Search for the cell housing the specified text and yield its (x, y) center coordinate. 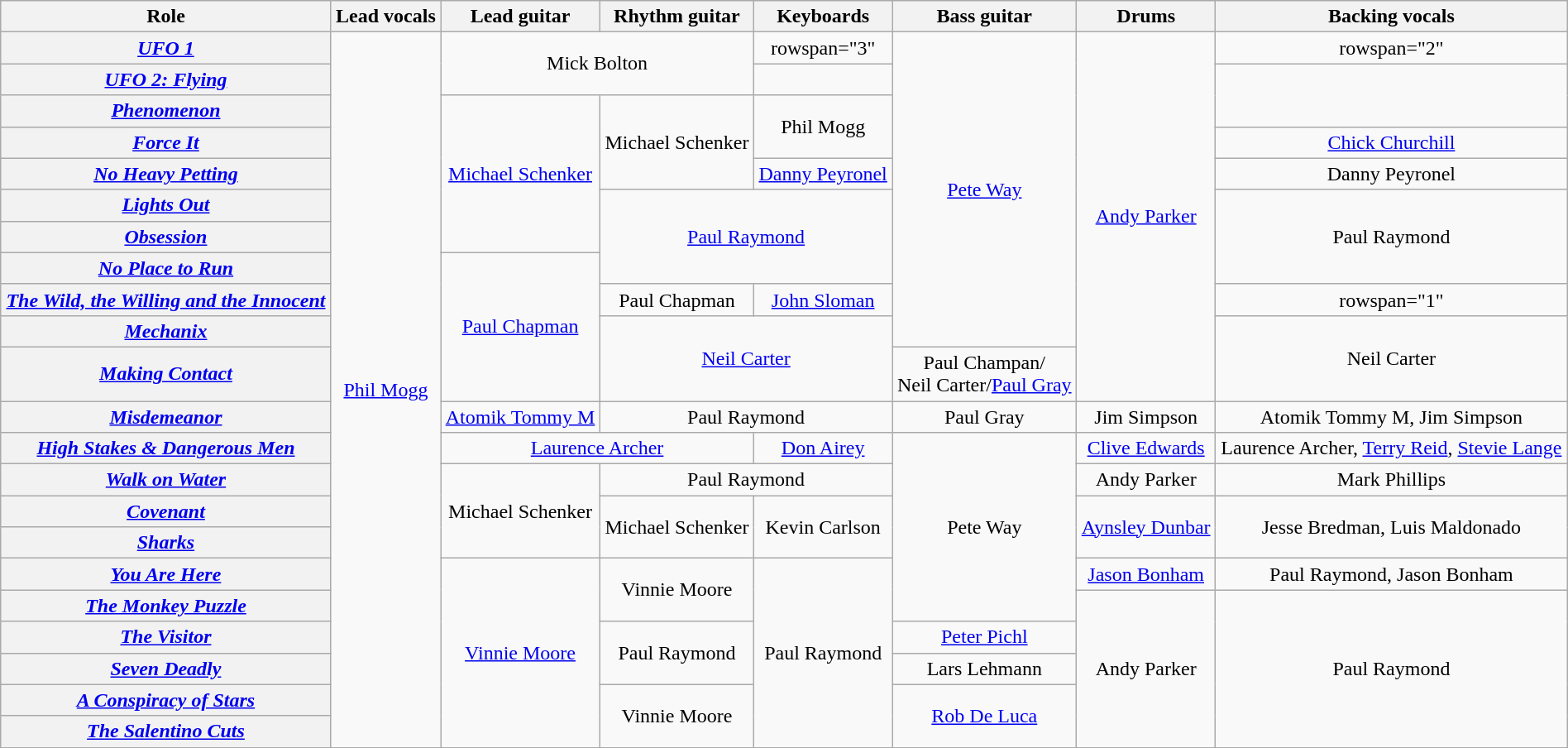
Mick Bolton (597, 64)
rowspan="1" (1392, 300)
Jim Simpson (1146, 416)
Lights Out (165, 205)
Paul Gray (984, 416)
Obsession (165, 237)
Jesse Bredman, Luis Maldonado (1392, 527)
Jason Bonham (1146, 574)
Chick Churchill (1392, 142)
The Wild, the Willing and the Innocent (165, 300)
Rob De Luca (984, 716)
Role (165, 17)
Lead vocals (385, 17)
Sharks (165, 543)
Mechanix (165, 331)
Making Contact (165, 374)
Paul Champan/Neil Carter/Paul Gray (984, 374)
Kevin Carlson (822, 527)
Seven Deadly (165, 669)
UFO 1 (165, 48)
Bass guitar (984, 17)
Covenant (165, 511)
Lars Lehmann (984, 669)
High Stakes & Dangerous Men (165, 448)
Atomik Tommy M, Jim Simpson (1392, 416)
UFO 2: Flying (165, 79)
The Visitor (165, 637)
Drums (1146, 17)
A Conspiracy of Stars (165, 700)
Atomik Tommy M (521, 416)
Laurence Archer (597, 448)
Phenomenon (165, 111)
Walk on Water (165, 480)
The Monkey Puzzle (165, 606)
Backing vocals (1392, 17)
rowspan="3" (822, 48)
Aynsley Dunbar (1146, 527)
Lead guitar (521, 17)
Force It (165, 142)
Keyboards (822, 17)
No Place to Run (165, 268)
John Sloman (822, 300)
Misdemeanor (165, 416)
Mark Phillips (1392, 480)
Don Airey (822, 448)
The Salentino Cuts (165, 731)
Paul Raymond, Jason Bonham (1392, 574)
rowspan="2" (1392, 48)
Peter Pichl (984, 637)
Rhythm guitar (676, 17)
No Heavy Petting (165, 174)
Clive Edwards (1146, 448)
Laurence Archer, Terry Reid, Stevie Lange (1392, 448)
You Are Here (165, 574)
